Return (X, Y) of the center of cell containing provided text 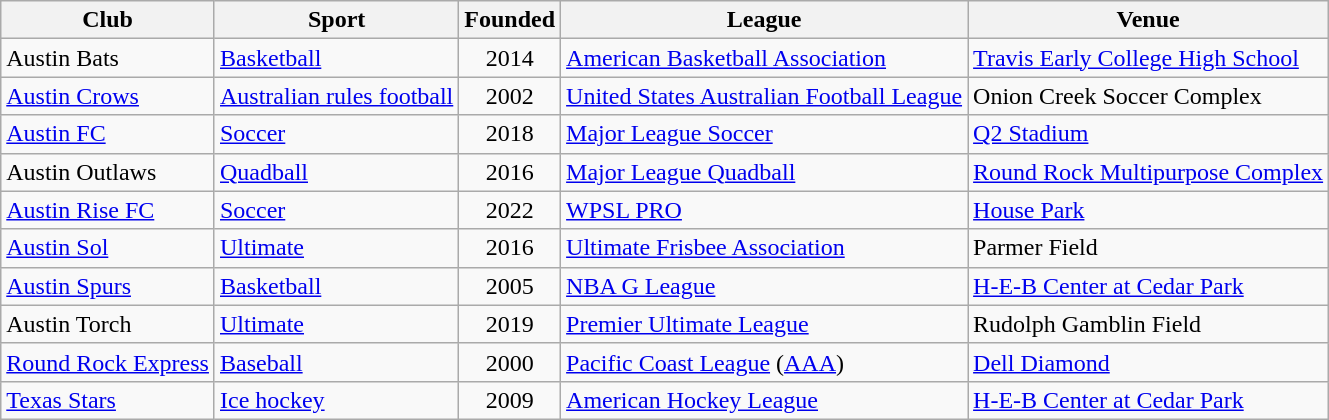
Major League Quadball (764, 172)
Dell Diamond (1148, 362)
United States Australian Football League (764, 96)
2018 (510, 134)
Travis Early College High School (1148, 58)
Baseball (336, 362)
Texas Stars (108, 400)
Founded (510, 20)
Round Rock Express (108, 362)
2014 (510, 58)
House Park (1148, 210)
Ultimate Frisbee Association (764, 248)
Quadball (336, 172)
Sport (336, 20)
Onion Creek Soccer Complex (1148, 96)
2022 (510, 210)
2000 (510, 362)
Parmer Field (1148, 248)
WPSL PRO (764, 210)
Austin Torch (108, 324)
Austin Outlaws (108, 172)
NBA G League (764, 286)
Austin Rise FC (108, 210)
Austin Crows (108, 96)
Club (108, 20)
Round Rock Multipurpose Complex (1148, 172)
Q2 Stadium (1148, 134)
Austin Sol (108, 248)
2019 (510, 324)
2002 (510, 96)
Venue (1148, 20)
American Basketball Association (764, 58)
2005 (510, 286)
Major League Soccer (764, 134)
Rudolph Gamblin Field (1148, 324)
Austin FC (108, 134)
Austin Spurs (108, 286)
Australian rules football (336, 96)
Ice hockey (336, 400)
League (764, 20)
Pacific Coast League (AAA) (764, 362)
2009 (510, 400)
American Hockey League (764, 400)
Austin Bats (108, 58)
Premier Ultimate League (764, 324)
